Pinpoint the cell where the given text exists, returning its (X, Y) midpoint coordinate. 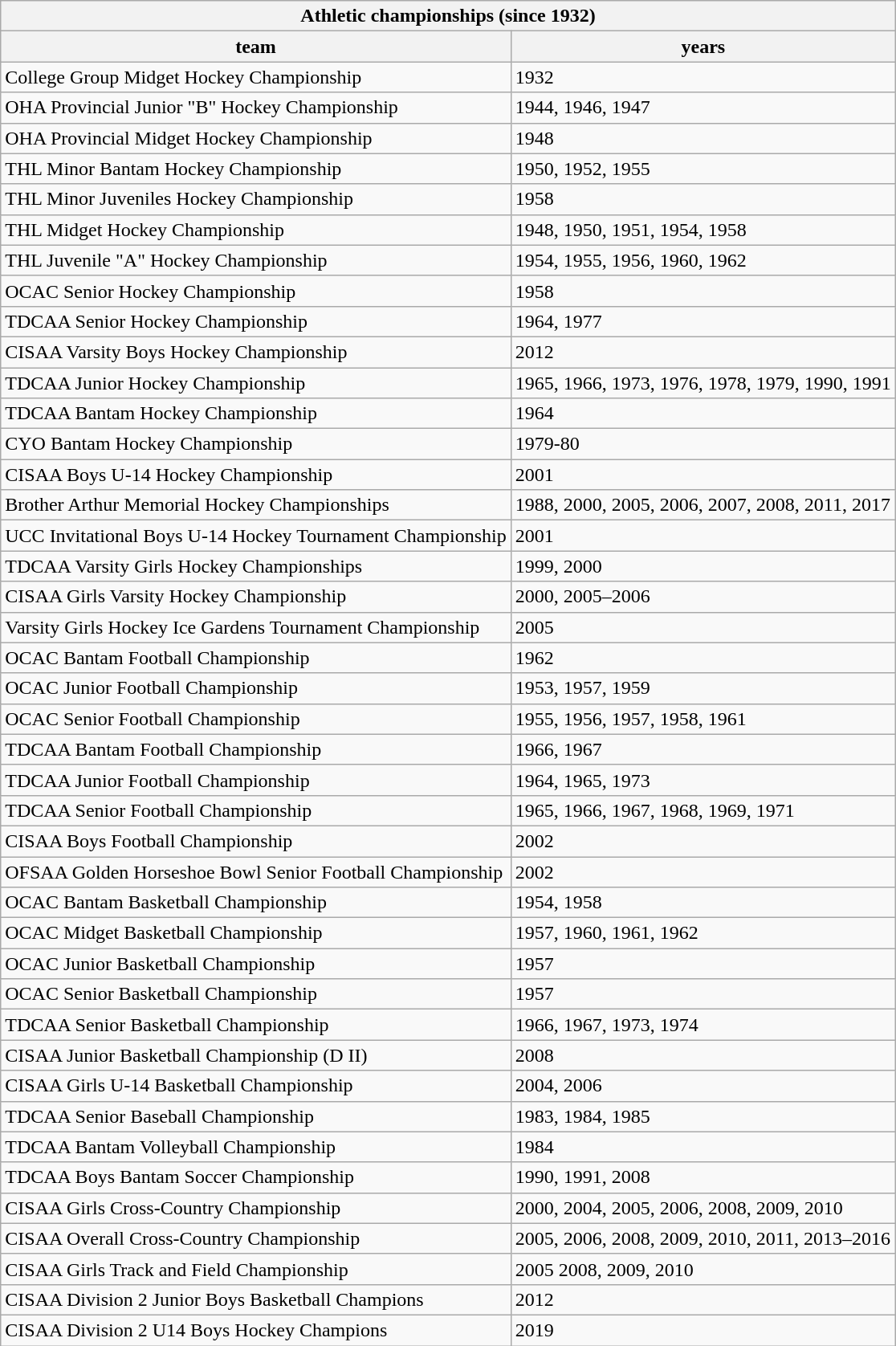
Athletic championships (since 1932) (448, 16)
TDCAA Varsity Girls Hockey Championships (256, 566)
1965, 1966, 1973, 1976, 1978, 1979, 1990, 1991 (703, 383)
OCAC Senior Football Championship (256, 719)
OCAC Senior Basketball Championship (256, 994)
2005, 2006, 2008, 2009, 2010, 2011, 2013–2016 (703, 1238)
OCAC Junior Basketball Championship (256, 964)
1964, 1965, 1973 (703, 780)
OCAC Bantam Basketball Championship (256, 903)
CISAA Girls Varsity Hockey Championship (256, 597)
THL Midget Hockey Championship (256, 230)
CISAA Varsity Boys Hockey Championship (256, 352)
OCAC Junior Football Championship (256, 688)
1948, 1950, 1951, 1954, 1958 (703, 230)
THL Minor Bantam Hockey Championship (256, 169)
1964, 1977 (703, 321)
TDCAA Senior Baseball Championship (256, 1116)
1979-80 (703, 444)
CISAA Girls Cross-Country Championship (256, 1208)
OCAC Senior Hockey Championship (256, 291)
1957, 1960, 1961, 1962 (703, 933)
1948 (703, 138)
TDCAA Bantam Football Championship (256, 749)
1983, 1984, 1985 (703, 1116)
1954, 1958 (703, 903)
OFSAA Golden Horseshoe Bowl Senior Football Championship (256, 871)
OCAC Midget Basketball Championship (256, 933)
1966, 1967 (703, 749)
OHA Provincial Junior "B" Hockey Championship (256, 108)
1950, 1952, 1955 (703, 169)
THL Minor Juveniles Hockey Championship (256, 199)
2005 (703, 627)
CISAA Division 2 U14 Boys Hockey Champions (256, 1330)
years (703, 47)
CISAA Boys U-14 Hockey Championship (256, 475)
team (256, 47)
1954, 1955, 1956, 1960, 1962 (703, 260)
CYO Bantam Hockey Championship (256, 444)
CISAA Boys Football Championship (256, 841)
2004, 2006 (703, 1086)
CISAA Division 2 Junior Boys Basketball Champions (256, 1299)
1964 (703, 414)
CISAA Girls U-14 Basketball Championship (256, 1086)
TDCAA Bantam Volleyball Championship (256, 1147)
Brother Arthur Memorial Hockey Championships (256, 505)
CISAA Girls Track and Field Championship (256, 1269)
TDCAA Senior Hockey Championship (256, 321)
1965, 1966, 1967, 1968, 1969, 1971 (703, 810)
TDCAA Bantam Hockey Championship (256, 414)
2019 (703, 1330)
TDCAA Junior Hockey Championship (256, 383)
CISAA Overall Cross-Country Championship (256, 1238)
1944, 1946, 1947 (703, 108)
1966, 1967, 1973, 1974 (703, 1025)
2000, 2004, 2005, 2006, 2008, 2009, 2010 (703, 1208)
THL Juvenile "A" Hockey Championship (256, 260)
1953, 1957, 1959 (703, 688)
TDCAA Senior Football Championship (256, 810)
1955, 1956, 1957, 1958, 1961 (703, 719)
Varsity Girls Hockey Ice Gardens Tournament Championship (256, 627)
OCAC Bantam Football Championship (256, 658)
OHA Provincial Midget Hockey Championship (256, 138)
College Group Midget Hockey Championship (256, 77)
2000, 2005–2006 (703, 597)
1962 (703, 658)
2005 2008, 2009, 2010 (703, 1269)
1984 (703, 1147)
UCC Invitational Boys U-14 Hockey Tournament Championship (256, 536)
1990, 1991, 2008 (703, 1177)
1988, 2000, 2005, 2006, 2007, 2008, 2011, 2017 (703, 505)
TDCAA Senior Basketball Championship (256, 1025)
1932 (703, 77)
TDCAA Boys Bantam Soccer Championship (256, 1177)
CISAA Junior Basketball Championship (D II) (256, 1055)
1999, 2000 (703, 566)
TDCAA Junior Football Championship (256, 780)
2008 (703, 1055)
